Pinpoint the cell where the given text exists, returning its [X, Y] midpoint coordinate. 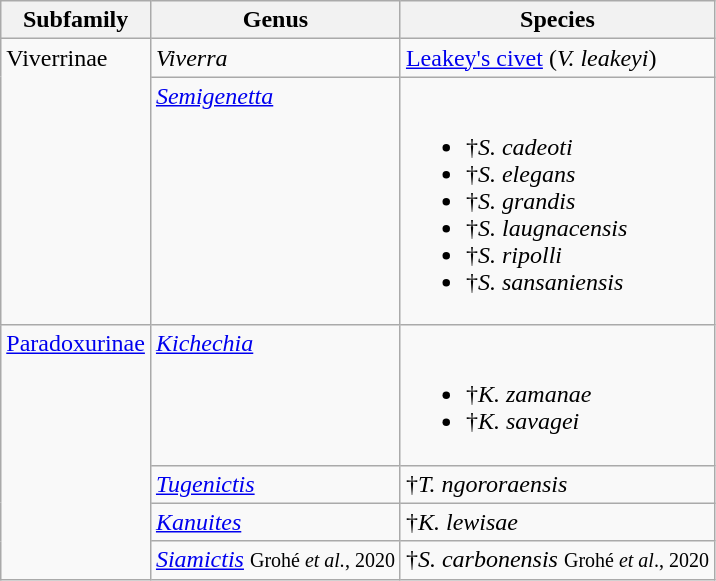
Genus [275, 20]
Leakey's civet (V. leakeyi) [557, 58]
†S. carbonensis Grohé et al., 2020 [557, 560]
Subfamily [76, 20]
†T. ngororaensis [557, 484]
Paradoxurinae [76, 452]
†S. cadeoti †S. elegans †S. grandis †S. laugnacensis †S. ripolli †S. sansaniensis [557, 201]
Species [557, 20]
Kanuites [275, 522]
Tugenictis [275, 484]
Kichechia [275, 395]
Viverra [275, 58]
Semigenetta [275, 201]
Viverrinae [76, 182]
†K. zamanae†K. savagei [557, 395]
†K. lewisae [557, 522]
Siamictis Grohé et al., 2020 [275, 560]
